Locate the cell with the specified text and output its (x, y) center coordinate. 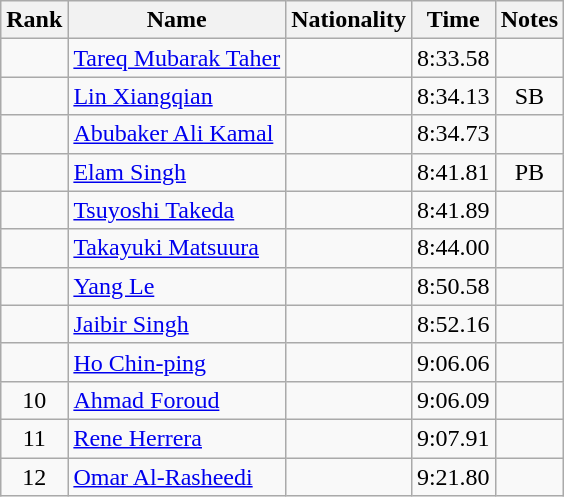
9:07.91 (453, 438)
Yang Le (177, 286)
8:52.16 (453, 324)
9:21.80 (453, 477)
8:50.58 (453, 286)
Omar Al-Rasheedi (177, 477)
SB (529, 96)
8:41.81 (453, 172)
Abubaker Ali Kamal (177, 134)
8:34.73 (453, 134)
Name (177, 20)
9:06.06 (453, 362)
PB (529, 172)
Tsuyoshi Takeda (177, 210)
10 (34, 400)
Tareq Mubarak Taher (177, 58)
Takayuki Matsuura (177, 248)
Notes (529, 20)
Lin Xiangqian (177, 96)
11 (34, 438)
Ho Chin-ping (177, 362)
Nationality (349, 20)
12 (34, 477)
9:06.09 (453, 400)
Jaibir Singh (177, 324)
Ahmad Foroud (177, 400)
Time (453, 20)
Elam Singh (177, 172)
8:33.58 (453, 58)
Rank (34, 20)
8:44.00 (453, 248)
8:34.13 (453, 96)
Rene Herrera (177, 438)
8:41.89 (453, 210)
